Return [X, Y] of the center of cell containing provided text 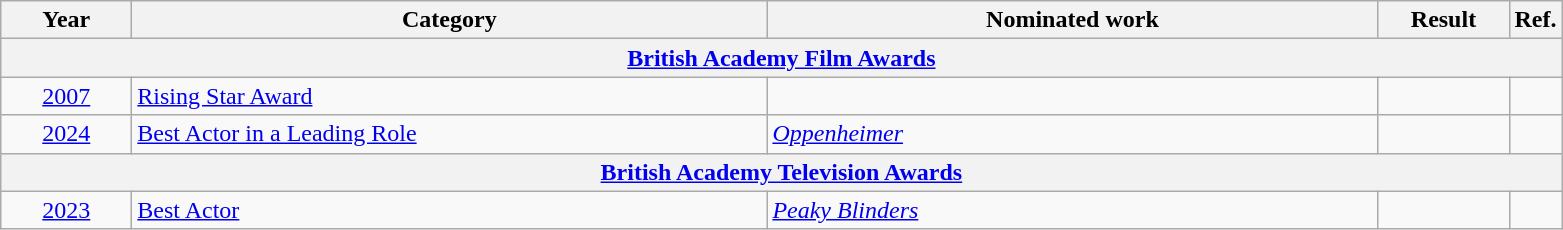
2007 [66, 96]
Peaky Blinders [1072, 210]
Category [450, 20]
Nominated work [1072, 20]
2024 [66, 134]
British Academy Film Awards [782, 58]
Best Actor in a Leading Role [450, 134]
2023 [66, 210]
Ref. [1536, 20]
British Academy Television Awards [782, 172]
Oppenheimer [1072, 134]
Year [66, 20]
Rising Star Award [450, 96]
Result [1444, 20]
Best Actor [450, 210]
